Search for the cell housing the specified text and yield its [x, y] center coordinate. 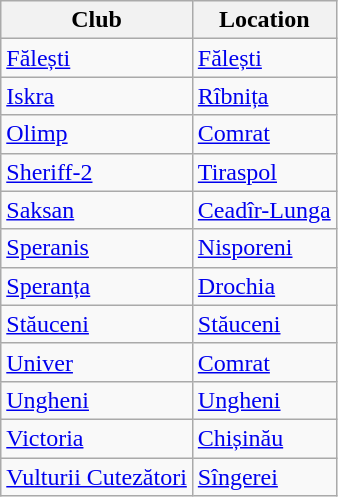
Tiraspol [264, 172]
Rîbnița [264, 96]
Olimp [97, 134]
Sheriff-2 [97, 172]
Nisporeni [264, 248]
Victoria [97, 438]
Speranța [97, 286]
Speranis [97, 248]
Location [264, 20]
Chișinău [264, 438]
Sîngerei [264, 477]
Ceadîr-Lunga [264, 210]
Club [97, 20]
Iskra [97, 96]
Vulturii Cutezători [97, 477]
Saksan [97, 210]
Drochia [264, 286]
Univer [97, 362]
